Scan for the cell matching the given text and deliver its (X, Y) coordinate at center. 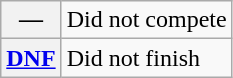
Did not finish (146, 58)
Did not compete (146, 20)
DNF (31, 58)
— (31, 20)
